Locate the cell with the specified text and output its (x, y) center coordinate. 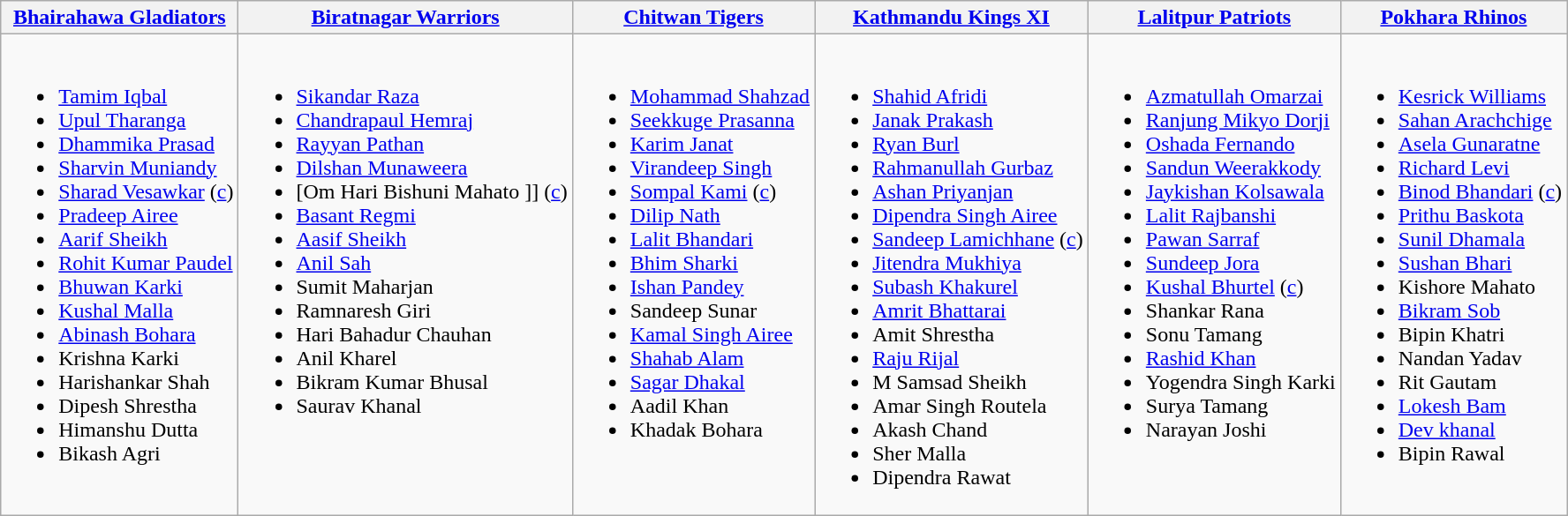
Pokhara Rhinos (1453, 18)
Lalitpur Patriots (1214, 18)
Kathmandu Kings XI (952, 18)
Biratnagar Warriors (405, 18)
Chitwan Tigers (693, 18)
Bhairahawa Gladiators (120, 18)
